Pinpoint the cell where the given text exists, returning its [x, y] midpoint coordinate. 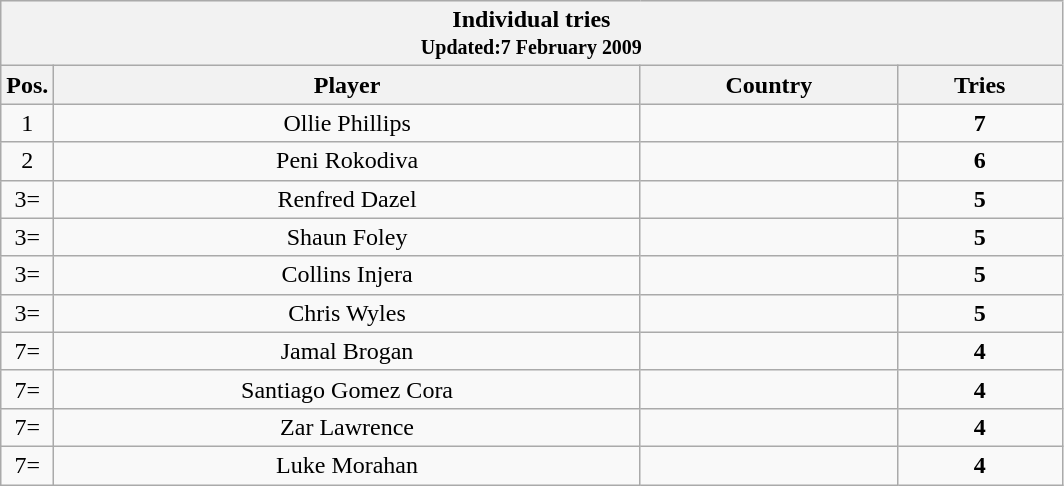
Shaun Foley [347, 237]
Player [347, 85]
Tries [980, 85]
Renfred Dazel [347, 199]
Santiago Gomez Cora [347, 389]
1 [28, 123]
Chris Wyles [347, 313]
Zar Lawrence [347, 427]
Peni Rokodiva [347, 161]
6 [980, 161]
Country [768, 85]
Luke Morahan [347, 465]
Collins Injera [347, 275]
Jamal Brogan [347, 351]
7 [980, 123]
Pos. [28, 85]
Individual triesUpdated:7 February 2009 [532, 34]
2 [28, 161]
Ollie Phillips [347, 123]
